Identify which cell holds the provided text, then report its [X, Y] central coordinate. 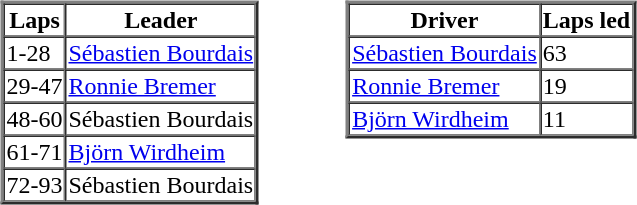
Laps [35, 20]
61-71 [35, 152]
Driver [444, 20]
19 [586, 86]
72-93 [35, 184]
Laps led [586, 20]
1-28 [35, 52]
63 [586, 52]
11 [586, 118]
Leader [160, 20]
48-60 [35, 118]
29-47 [35, 86]
